Return (x, y) of the center of cell containing provided text 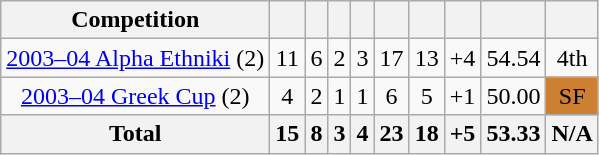
50.00 (514, 96)
2003–04 Greek Cup (2) (136, 96)
13 (426, 58)
4th (572, 58)
8 (316, 134)
17 (392, 58)
18 (426, 134)
+1 (462, 96)
11 (288, 58)
Competition (136, 20)
+4 (462, 58)
15 (288, 134)
2003–04 Alpha Ethniki (2) (136, 58)
5 (426, 96)
23 (392, 134)
Total (136, 134)
N/A (572, 134)
54.54 (514, 58)
+5 (462, 134)
SF (572, 96)
53.33 (514, 134)
